Pinpoint the cell where the given text exists, returning its [X, Y] midpoint coordinate. 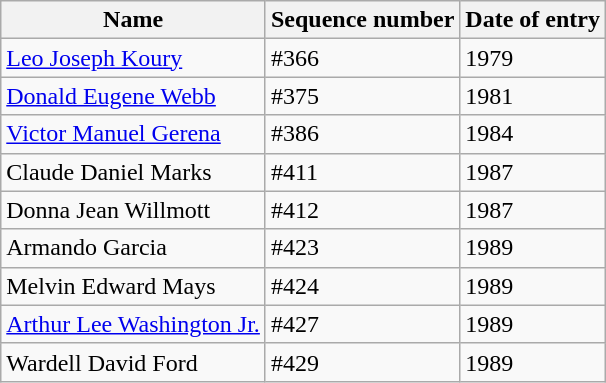
#386 [362, 134]
#366 [362, 58]
1984 [533, 134]
Donald Eugene Webb [134, 96]
#423 [362, 248]
Wardell David Ford [134, 362]
Victor Manuel Gerena [134, 134]
Leo Joseph Koury [134, 58]
#424 [362, 286]
#427 [362, 324]
Melvin Edward Mays [134, 286]
Date of entry [533, 20]
1981 [533, 96]
#411 [362, 172]
#412 [362, 210]
1979 [533, 58]
Donna Jean Willmott [134, 210]
Sequence number [362, 20]
Name [134, 20]
Armando Garcia [134, 248]
#429 [362, 362]
Arthur Lee Washington Jr. [134, 324]
#375 [362, 96]
Claude Daniel Marks [134, 172]
